Find where the given text appears and provide that cell's center as (X, Y) coordinate. 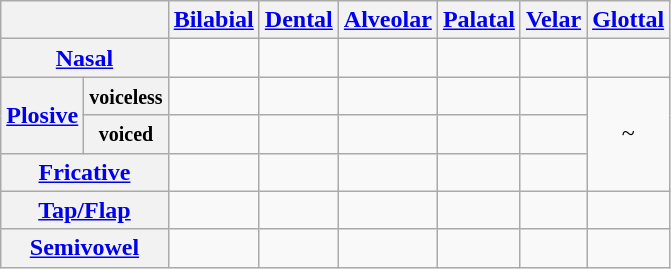
voiced (126, 134)
Glottal (628, 20)
Tap/Flap (84, 210)
Fricative (84, 172)
Nasal (84, 58)
~ (628, 134)
Dental (298, 20)
Palatal (478, 20)
Semivowel (84, 248)
voiceless (126, 96)
Bilabial (214, 20)
Alveolar (388, 20)
Velar (553, 20)
Plosive (42, 115)
